Capture the cell that displays the provided text and extract its (X, Y) central coordinate. 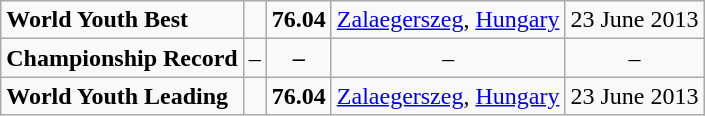
Championship Record (122, 58)
World Youth Best (122, 20)
World Youth Leading (122, 96)
